Provide the (X, Y) coordinate of the cell's center where the given text is located.  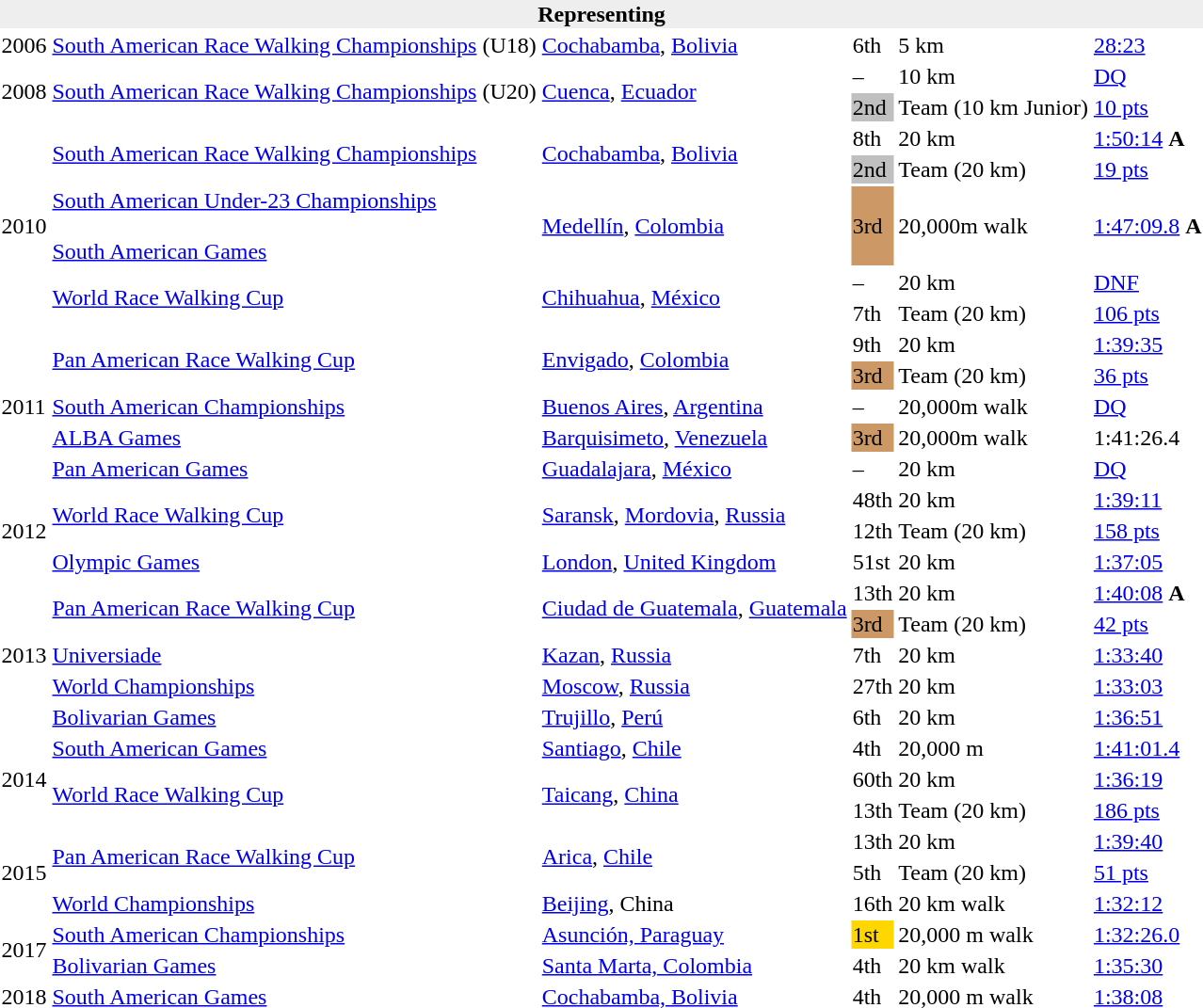
Saransk, Mordovia, Russia (695, 516)
20,000 m (994, 748)
19 pts (1147, 169)
Cuenca, Ecuador (695, 92)
1:50:14 A (1147, 138)
51 pts (1147, 872)
Representing (601, 14)
27th (873, 686)
1:36:19 (1147, 779)
Trujillo, Perú (695, 717)
1:36:51 (1147, 717)
1:32:12 (1147, 904)
2017 (24, 951)
Barquisimeto, Venezuela (695, 438)
London, United Kingdom (695, 562)
1:35:30 (1147, 966)
Chihuahua, México (695, 297)
1:39:11 (1147, 500)
Moscow, Russia (695, 686)
158 pts (1147, 531)
42 pts (1147, 624)
Santa Marta, Colombia (695, 966)
20,000 m walk (994, 935)
Ciudad de Guatemala, Guatemala (695, 608)
South American Games (294, 748)
28:23 (1147, 45)
DNF (1147, 282)
10 pts (1147, 107)
1:47:09.8 A (1147, 226)
2014 (24, 779)
Medellín, Colombia (695, 226)
South American Race Walking Championships (U18) (294, 45)
2013 (24, 655)
2010 (24, 226)
Kazan, Russia (695, 655)
9th (873, 344)
Santiago, Chile (695, 748)
2015 (24, 872)
Guadalajara, México (695, 469)
1st (873, 935)
5th (873, 872)
Team (10 km Junior) (994, 107)
1:41:01.4 (1147, 748)
1:39:35 (1147, 344)
48th (873, 500)
South American Under-23 ChampionshipsSouth American Games (294, 226)
1:32:26.0 (1147, 935)
186 pts (1147, 810)
ALBA Games (294, 438)
Taicang, China (695, 794)
South American Race Walking Championships (U20) (294, 92)
Asunción, Paraguay (695, 935)
Arica, Chile (695, 856)
36 pts (1147, 376)
1:41:26.4 (1147, 438)
1:40:08 A (1147, 593)
1:37:05 (1147, 562)
60th (873, 779)
5 km (994, 45)
1:33:40 (1147, 655)
1:39:40 (1147, 841)
Envigado, Colombia (695, 360)
8th (873, 138)
Pan American Games (294, 469)
106 pts (1147, 313)
2008 (24, 92)
12th (873, 531)
1:33:03 (1147, 686)
South American Race Walking Championships (294, 154)
2011 (24, 407)
2006 (24, 45)
51st (873, 562)
Beijing, China (695, 904)
10 km (994, 76)
Buenos Aires, Argentina (695, 407)
Universiade (294, 655)
2012 (24, 531)
16th (873, 904)
Olympic Games (294, 562)
